Determine the [X, Y] coordinate at the center of the cell enclosing the given text.  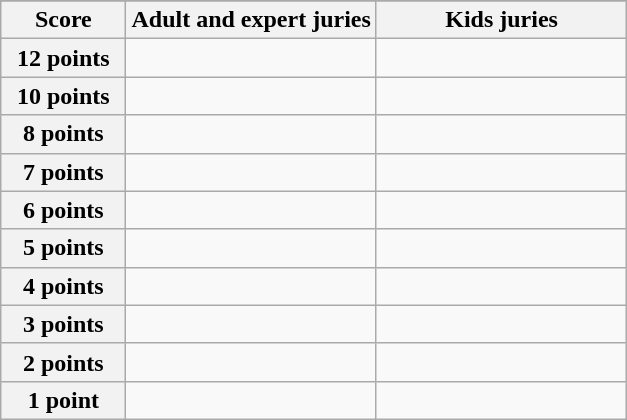
4 points [64, 286]
Score [64, 20]
5 points [64, 248]
8 points [64, 134]
10 points [64, 96]
2 points [64, 362]
3 points [64, 324]
6 points [64, 210]
Kids juries [501, 20]
1 point [64, 400]
Adult and expert juries [251, 20]
7 points [64, 172]
12 points [64, 58]
